Capture the cell that displays the provided text and extract its (x, y) central coordinate. 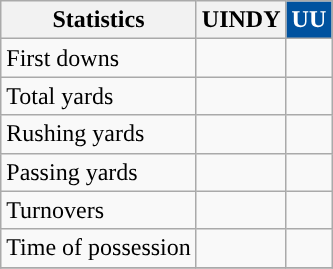
Passing yards (99, 172)
Turnovers (99, 210)
UINDY (241, 20)
Rushing yards (99, 134)
Statistics (99, 20)
First downs (99, 58)
UU (309, 20)
Time of possession (99, 248)
Total yards (99, 96)
